Provide the (x, y) coordinate of the cell's center where the given text is located.  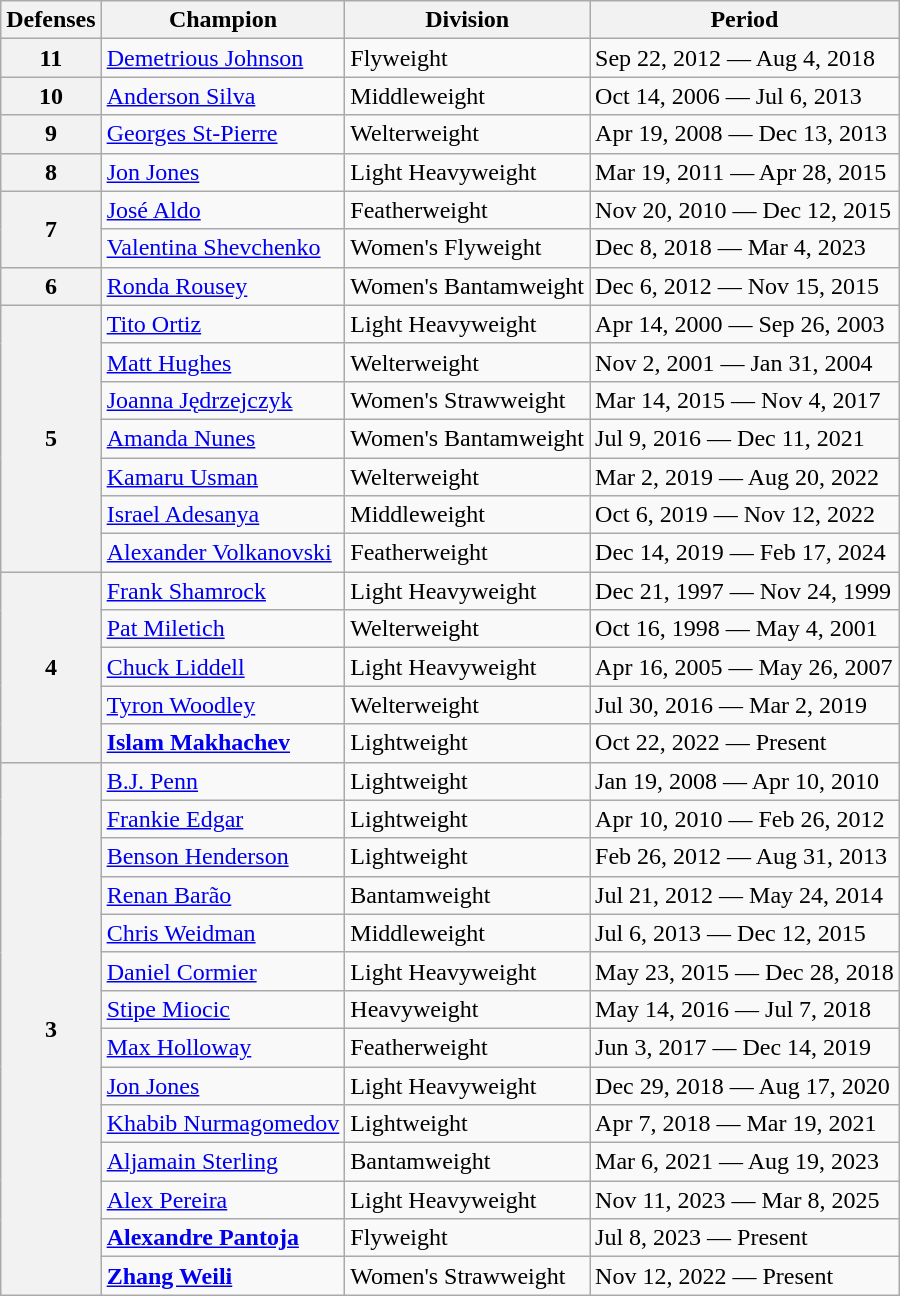
Frank Shamrock (223, 591)
7 (51, 229)
Joanna Jędrzejczyk (223, 400)
Amanda Nunes (223, 438)
Nov 11, 2023 — Mar 8, 2025 (745, 1200)
Aljamain Sterling (223, 1162)
Pat Miletich (223, 629)
Dec 6, 2012 — Nov 15, 2015 (745, 286)
Jul 30, 2016 — Mar 2, 2019 (745, 705)
Apr 7, 2018 — Mar 19, 2021 (745, 1124)
Oct 22, 2022 — Present (745, 743)
José Aldo (223, 210)
Nov 12, 2022 — Present (745, 1276)
Apr 19, 2008 — Dec 13, 2013 (745, 134)
Division (468, 20)
Oct 16, 1998 — May 4, 2001 (745, 629)
Frankie Edgar (223, 819)
Jul 21, 2012 — May 24, 2014 (745, 895)
May 23, 2015 — Dec 28, 2018 (745, 971)
Alexander Volkanovski (223, 553)
Max Holloway (223, 1047)
Dec 21, 1997 — Nov 24, 1999 (745, 591)
Dec 8, 2018 — Mar 4, 2023 (745, 248)
Period (745, 20)
Daniel Cormier (223, 971)
Nov 20, 2010 — Dec 12, 2015 (745, 210)
Valentina Shevchenko (223, 248)
Jan 19, 2008 — Apr 10, 2010 (745, 781)
Defenses (51, 20)
Stipe Miocic (223, 1009)
Jun 3, 2017 — Dec 14, 2019 (745, 1047)
Demetrious Johnson (223, 58)
Matt Hughes (223, 362)
Khabib Nurmagomedov (223, 1124)
Alex Pereira (223, 1200)
Islam Makhachev (223, 743)
Dec 14, 2019 — Feb 17, 2024 (745, 553)
Tyron Woodley (223, 705)
Jul 8, 2023 — Present (745, 1238)
4 (51, 667)
6 (51, 286)
Sep 22, 2012 — Aug 4, 2018 (745, 58)
Mar 19, 2011 — Apr 28, 2015 (745, 172)
Zhang Weili (223, 1276)
5 (51, 438)
Women's Flyweight (468, 248)
Oct 6, 2019 — Nov 12, 2022 (745, 515)
Benson Henderson (223, 857)
Apr 10, 2010 — Feb 26, 2012 (745, 819)
Israel Adesanya (223, 515)
3 (51, 1028)
Dec 29, 2018 — Aug 17, 2020 (745, 1085)
Alexandre Pantoja (223, 1238)
Georges St-Pierre (223, 134)
Champion (223, 20)
B.J. Penn (223, 781)
Jul 9, 2016 — Dec 11, 2021 (745, 438)
Renan Barão (223, 895)
Jul 6, 2013 — Dec 12, 2015 (745, 933)
Oct 14, 2006 — Jul 6, 2013 (745, 96)
Feb 26, 2012 — Aug 31, 2013 (745, 857)
Apr 14, 2000 — Sep 26, 2003 (745, 324)
Chris Weidman (223, 933)
Mar 14, 2015 — Nov 4, 2017 (745, 400)
Mar 6, 2021 — Aug 19, 2023 (745, 1162)
11 (51, 58)
Apr 16, 2005 — May 26, 2007 (745, 667)
Ronda Rousey (223, 286)
Tito Ortiz (223, 324)
Chuck Liddell (223, 667)
Mar 2, 2019 — Aug 20, 2022 (745, 477)
Kamaru Usman (223, 477)
8 (51, 172)
Heavyweight (468, 1009)
Anderson Silva (223, 96)
9 (51, 134)
10 (51, 96)
Nov 2, 2001 — Jan 31, 2004 (745, 362)
May 14, 2016 — Jul 7, 2018 (745, 1009)
